Find where the given text appears and provide that cell's center as (x, y) coordinate. 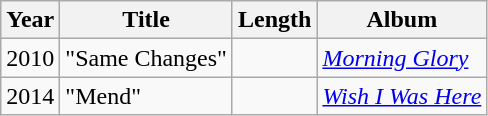
Title (146, 20)
2014 (30, 96)
"Same Changes" (146, 58)
Wish I Was Here (402, 96)
Length (274, 20)
Year (30, 20)
Morning Glory (402, 58)
2010 (30, 58)
Album (402, 20)
"Mend" (146, 96)
